Pinpoint the cell where the given text exists, returning its (x, y) midpoint coordinate. 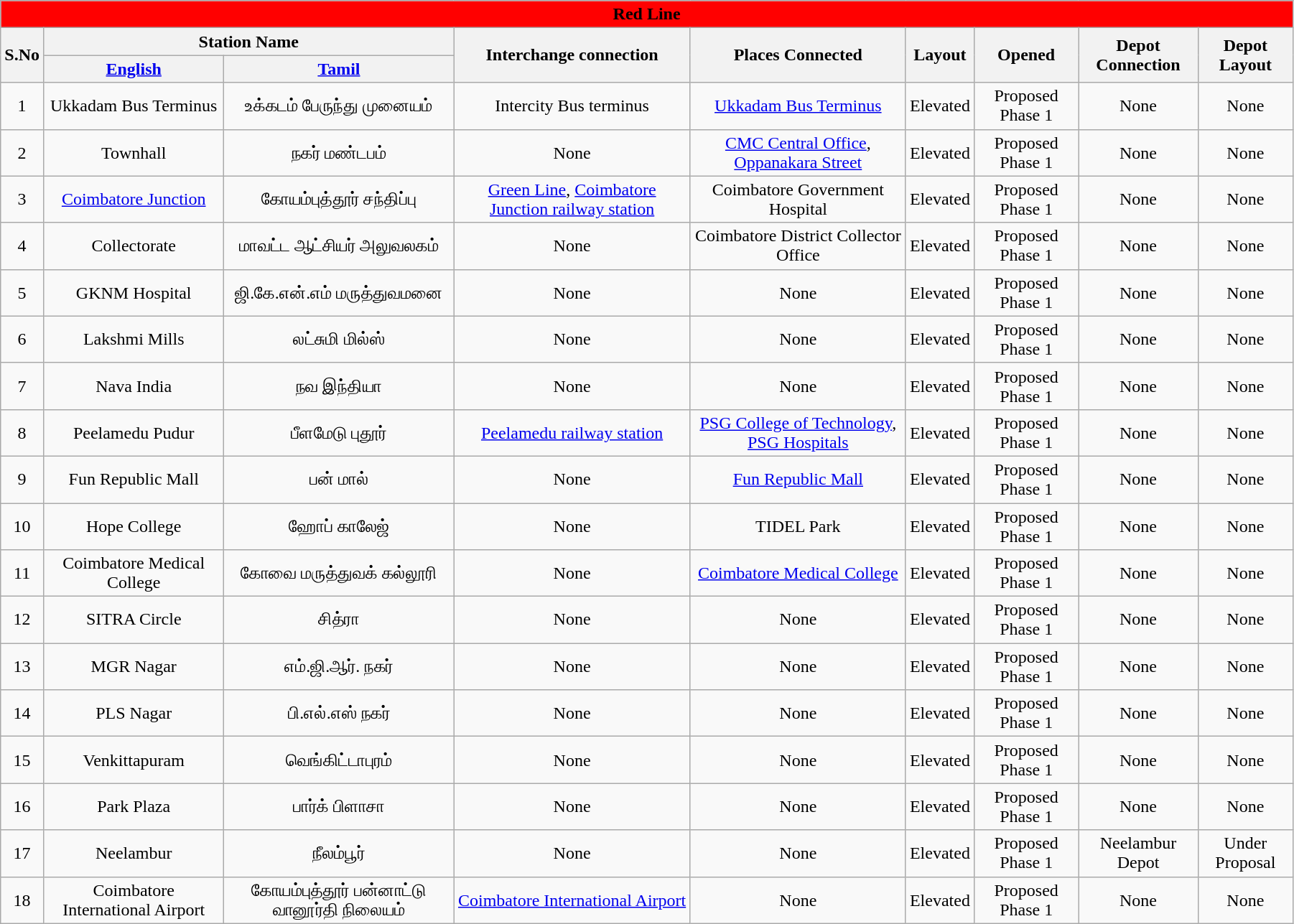
நீலம்பூர் (339, 853)
15 (22, 760)
Depot Connection (1138, 55)
கோயம்புத்தூர் சந்திப்பு (339, 200)
கோயம்புத்தூர் பன்னாட்டு வானூர்தி நிலையம் (339, 900)
Opened (1025, 55)
Peelamedu railway station (572, 432)
பீளமேடு புதூர் (339, 432)
Venkittapuram (134, 760)
Neelambur Depot (1138, 853)
பார்க் பிளாசா (339, 807)
4 (22, 246)
சித்ரா (339, 620)
Green Line, Coimbatore Junction railway station (572, 200)
TIDEL Park (798, 526)
2 (22, 152)
Red Line (647, 14)
Layout (939, 55)
GKNM Hospital (134, 293)
நவ இந்தியா (339, 386)
PSG College of Technology, PSG Hospitals (798, 432)
SITRA Circle (134, 620)
ஹோப் காலேஜ் (339, 526)
5 (22, 293)
1 (22, 106)
PLS Nagar (134, 714)
Peelamedu Pudur (134, 432)
16 (22, 807)
Hope College (134, 526)
3 (22, 200)
Lakshmi Mills (134, 339)
நகர் மண்டபம் (339, 152)
13 (22, 666)
வெங்கிட்டாபுரம் (339, 760)
Coimbatore District Collector Office (798, 246)
Coimbatore Junction (134, 200)
10 (22, 526)
பன் மால் (339, 480)
Places Connected (798, 55)
லட்சுமி மில்ஸ் (339, 339)
MGR Nagar (134, 666)
Park Plaza (134, 807)
8 (22, 432)
கோவை மருத்துவக் கல்லூரி (339, 573)
Collectorate (134, 246)
7 (22, 386)
9 (22, 480)
17 (22, 853)
Neelambur (134, 853)
English (134, 69)
6 (22, 339)
Tamil (339, 69)
18 (22, 900)
உக்கடம் பேருந்து முனையம் (339, 106)
14 (22, 714)
மாவட்ட ஆட்சியர் அலுவலகம் (339, 246)
CMC Central Office, Oppanakara Street (798, 152)
Interchange connection (572, 55)
எம்.ஜி.ஆர். நகர் (339, 666)
Depot Layout (1245, 55)
பி.எல்.எஸ் நகர் (339, 714)
Intercity Bus terminus (572, 106)
S.No (22, 55)
11 (22, 573)
Station Name (248, 42)
Nava India (134, 386)
ஜி.கே.என்.எம் மருத்துவமனை (339, 293)
Under Proposal (1245, 853)
Coimbatore Government Hospital (798, 200)
Townhall (134, 152)
12 (22, 620)
